Locate the cell with the specified text and output its (X, Y) center coordinate. 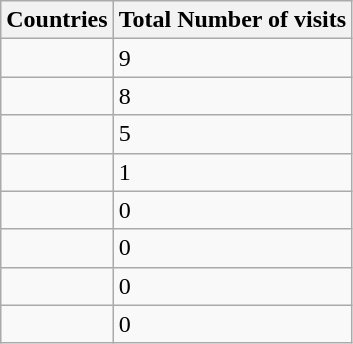
Total Number of visits (232, 20)
9 (232, 58)
Countries (57, 20)
8 (232, 96)
1 (232, 172)
5 (232, 134)
